Pinpoint the cell where the given text exists, returning its (x, y) midpoint coordinate. 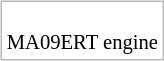
MA09ERT engine (82, 32)
